Search for the cell housing the specified text and yield its (X, Y) center coordinate. 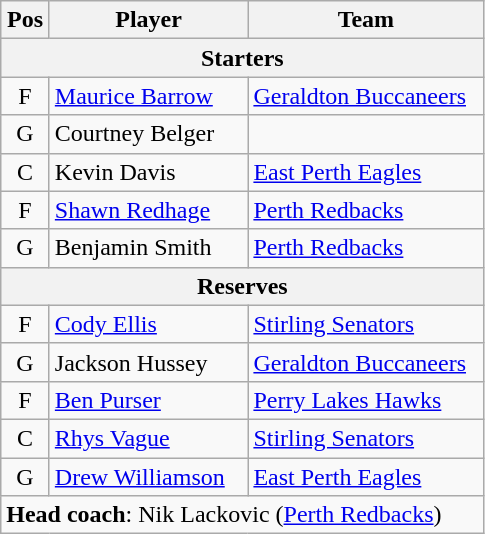
Shawn Redhage (148, 210)
Starters (242, 58)
Kevin Davis (148, 172)
Team (366, 20)
Courtney Belger (148, 134)
Ben Purser (148, 400)
Benjamin Smith (148, 248)
Cody Ellis (148, 324)
Drew Williamson (148, 477)
Perry Lakes Hawks (366, 400)
Pos (26, 20)
Maurice Barrow (148, 96)
Head coach: Nik Lackovic (Perth Redbacks) (242, 515)
Rhys Vague (148, 438)
Player (148, 20)
Reserves (242, 286)
Jackson Hussey (148, 362)
